Provide the (x, y) coordinate of the cell's center where the given text is located.  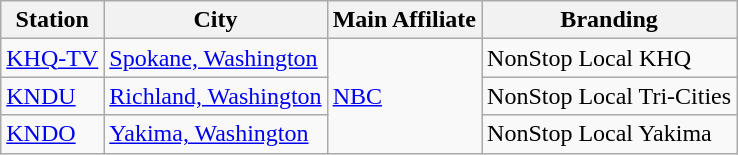
Richland, Washington (216, 96)
Station (52, 20)
KNDO (52, 134)
City (216, 20)
Spokane, Washington (216, 58)
Main Affiliate (404, 20)
Branding (610, 20)
KHQ-TV (52, 58)
KNDU (52, 96)
Yakima, Washington (216, 134)
NBC (404, 96)
NonStop Local KHQ (610, 58)
NonStop Local Tri-Cities (610, 96)
NonStop Local Yakima (610, 134)
